Pinpoint the cell where the given text exists, returning its [X, Y] midpoint coordinate. 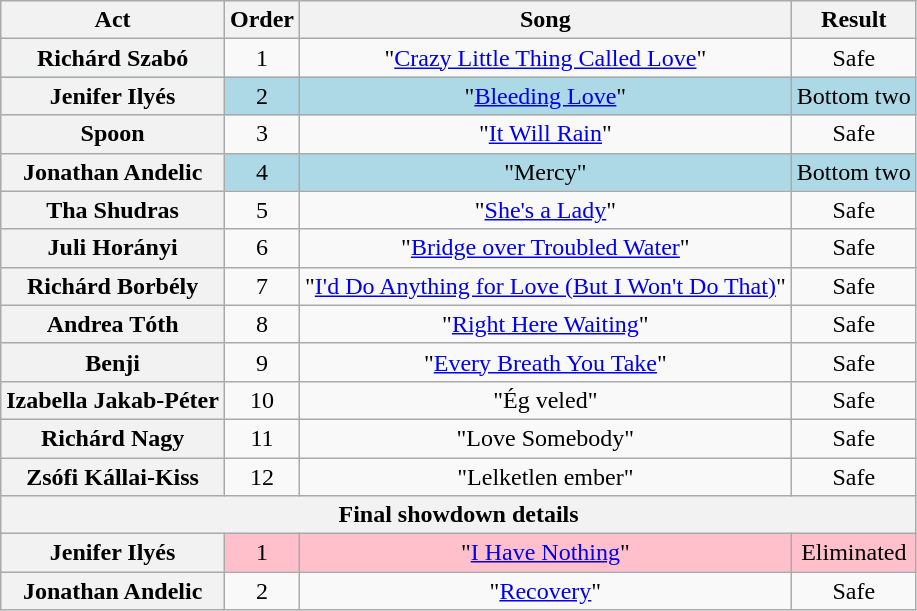
Richárd Szabó [113, 58]
"Right Here Waiting" [545, 324]
"Crazy Little Thing Called Love" [545, 58]
"Ég veled" [545, 400]
Act [113, 20]
5 [262, 210]
"It Will Rain" [545, 134]
9 [262, 362]
10 [262, 400]
"Bridge over Troubled Water" [545, 248]
6 [262, 248]
Tha Shudras [113, 210]
Order [262, 20]
Izabella Jakab-Péter [113, 400]
Richárd Borbély [113, 286]
Result [854, 20]
11 [262, 438]
Juli Horányi [113, 248]
Eliminated [854, 553]
"I'd Do Anything for Love (But I Won't Do That)" [545, 286]
3 [262, 134]
12 [262, 477]
"She's a Lady" [545, 210]
"Love Somebody" [545, 438]
4 [262, 172]
Benji [113, 362]
"Recovery" [545, 591]
"Lelketlen ember" [545, 477]
"Bleeding Love" [545, 96]
Song [545, 20]
8 [262, 324]
Zsófi Kállai-Kiss [113, 477]
7 [262, 286]
"Mercy" [545, 172]
"Every Breath You Take" [545, 362]
Final showdown details [459, 515]
Spoon [113, 134]
"I Have Nothing" [545, 553]
Andrea Tóth [113, 324]
Richárd Nagy [113, 438]
